Return the (X, Y) coordinate for the center point of the cell that contains the specified text.  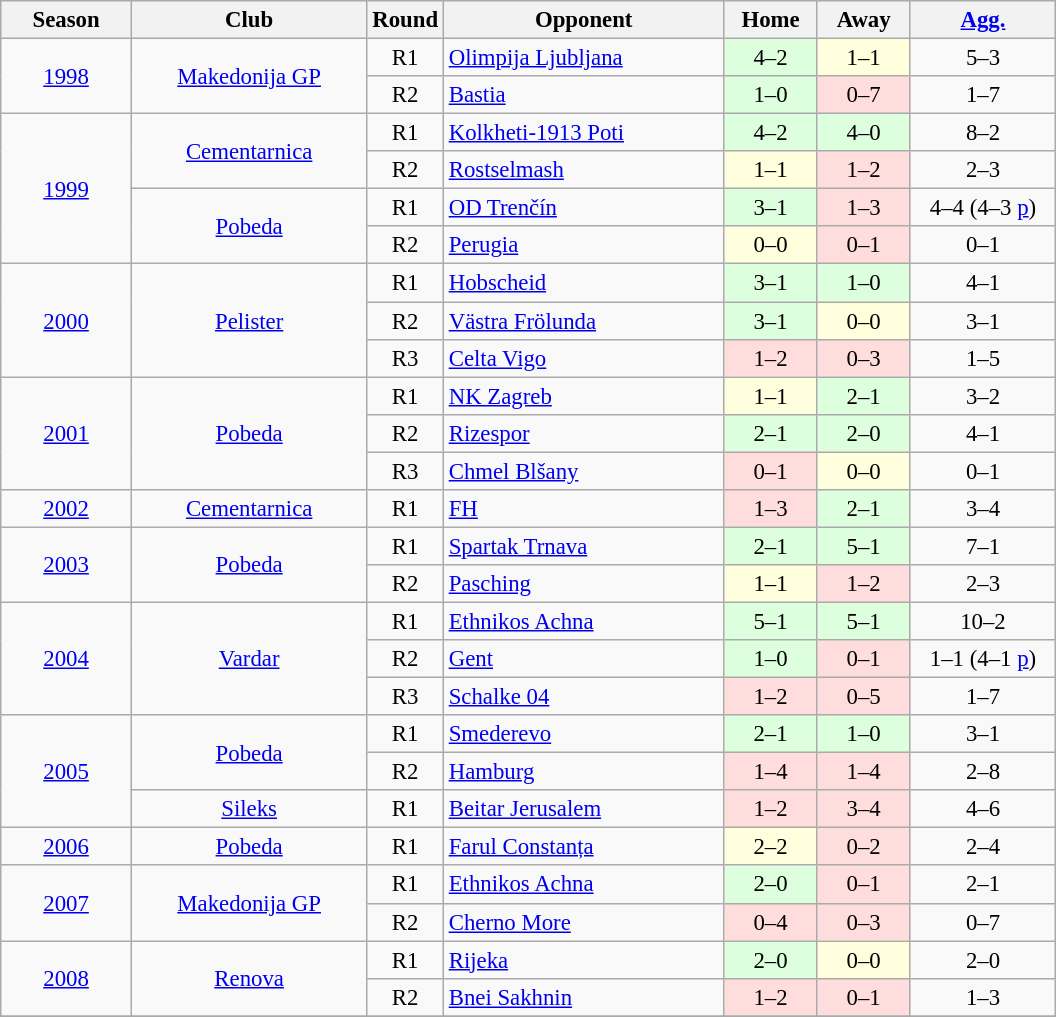
2001 (66, 434)
Gent (584, 659)
2–8 (983, 772)
2004 (66, 658)
Hobscheid (584, 283)
NK Zagreb (584, 396)
Club (249, 20)
Pelister (249, 320)
Smederevo (584, 734)
Opponent (584, 20)
2–2 (770, 847)
Bastia (584, 95)
Västra Frölunda (584, 321)
1–1 (4–1 p) (983, 659)
2008 (66, 978)
Round (405, 20)
2002 (66, 509)
4–4 (4–3 p) (983, 208)
Schalke 04 (584, 697)
0–5 (864, 697)
Vardar (249, 658)
0–2 (864, 847)
1998 (66, 76)
2006 (66, 847)
FH (584, 509)
0–4 (770, 922)
2007 (66, 904)
Rijeka (584, 960)
Away (864, 20)
Renova (249, 978)
Pasching (584, 584)
2000 (66, 320)
Agg. (983, 20)
Chmel Blšany (584, 471)
Rostselmash (584, 170)
Hamburg (584, 772)
4–6 (983, 809)
Spartak Trnava (584, 546)
Home (770, 20)
8–2 (983, 133)
10–2 (983, 621)
Sileks (249, 809)
Cherno More (584, 922)
1–5 (983, 358)
Beitar Jerusalem (584, 809)
Rizespor (584, 433)
4–0 (864, 133)
2003 (66, 564)
Celta Vigo (584, 358)
Olimpija Ljubljana (584, 58)
2–4 (983, 847)
7–1 (983, 546)
Kolkheti-1913 Poti (584, 133)
Farul Constanța (584, 847)
5–3 (983, 58)
OD Trenčín (584, 208)
3–2 (983, 396)
Season (66, 20)
1999 (66, 189)
Perugia (584, 245)
Bnei Sakhnin (584, 997)
2005 (66, 772)
